Return [x, y] of the center of cell containing provided text 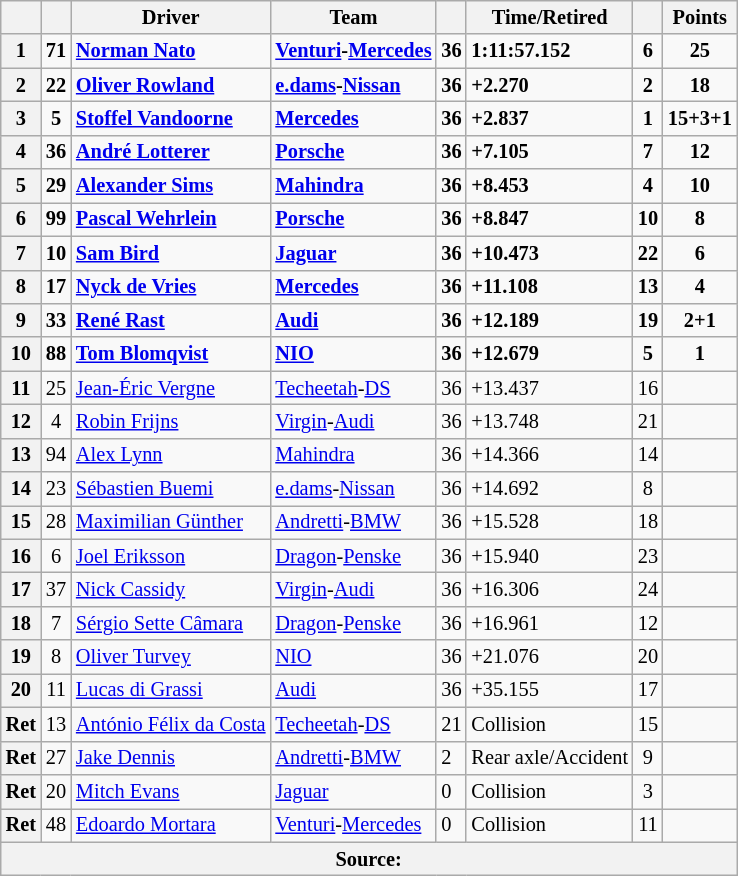
Edoardo Mortara [170, 825]
Maximilian Günther [170, 522]
+15.940 [549, 556]
29 [56, 186]
99 [56, 219]
+2.270 [549, 85]
+21.076 [549, 657]
37 [56, 589]
Nick Cassidy [170, 589]
René Rast [170, 320]
Alex Lynn [170, 455]
Tom Blomqvist [170, 354]
+35.155 [549, 690]
27 [56, 758]
Time/Retired [549, 17]
Source: [369, 859]
+12.679 [549, 354]
Stoffel Vandoorne [170, 118]
Alexander Sims [170, 186]
94 [56, 455]
+16.961 [549, 623]
Mitch Evans [170, 791]
2+1 [700, 320]
+2.837 [549, 118]
Jean-Éric Vergne [170, 388]
Joel Eriksson [170, 556]
+12.189 [549, 320]
28 [56, 522]
33 [56, 320]
+8.453 [549, 186]
48 [56, 825]
24 [648, 589]
+13.748 [549, 421]
Lucas di Grassi [170, 690]
Points [700, 17]
+8.847 [549, 219]
Driver [170, 17]
1:11:57.152 [549, 51]
88 [56, 354]
+14.692 [549, 489]
Rear axle/Accident [549, 758]
Team [353, 17]
Oliver Turvey [170, 657]
Norman Nato [170, 51]
Nyck de Vries [170, 287]
+13.437 [549, 388]
Robin Frijns [170, 421]
+11.108 [549, 287]
71 [56, 51]
+7.105 [549, 152]
+10.473 [549, 253]
Sébastien Buemi [170, 489]
André Lotterer [170, 152]
Sam Bird [170, 253]
15+3+1 [700, 118]
Pascal Wehrlein [170, 219]
+14.366 [549, 455]
Oliver Rowland [170, 85]
António Félix da Costa [170, 724]
+15.528 [549, 522]
Jake Dennis [170, 758]
+16.306 [549, 589]
Sérgio Sette Câmara [170, 623]
